Extract the [x, y] coordinate from the center of the cell holding the provided text.  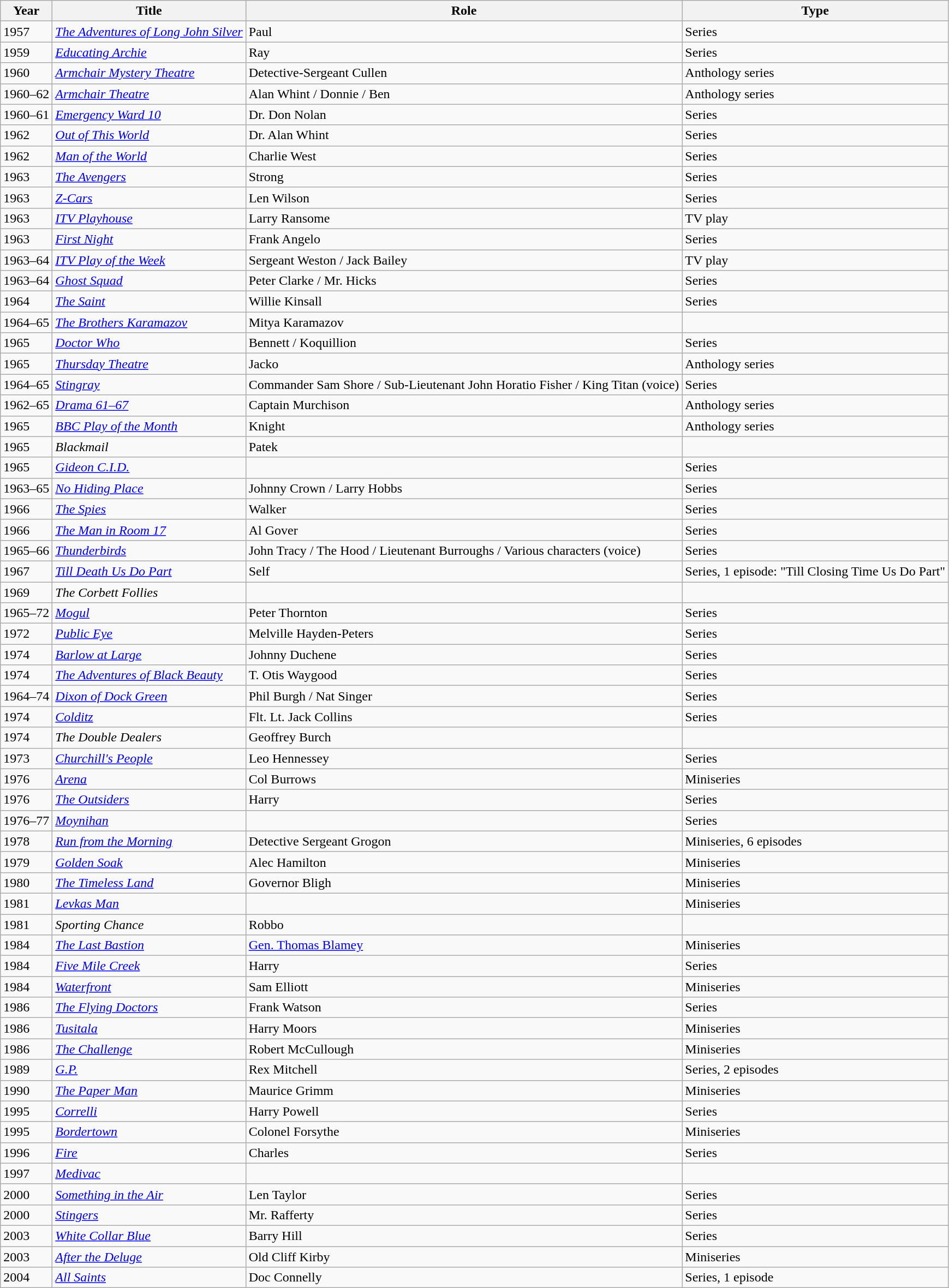
Thursday Theatre [149, 364]
Self [464, 571]
1976–77 [26, 820]
1997 [26, 1173]
Levkas Man [149, 903]
Gen. Thomas Blamey [464, 945]
Type [815, 11]
Alec Hamilton [464, 862]
Five Mile Creek [149, 966]
1980 [26, 883]
G.P. [149, 1070]
Patek [464, 447]
The Avengers [149, 177]
John Tracy / The Hood / Lieutenant Burroughs / Various characters (voice) [464, 550]
Sporting Chance [149, 925]
ITV Play of the Week [149, 260]
After the Deluge [149, 1256]
Barlow at Large [149, 655]
Till Death Us Do Part [149, 571]
Public Eye [149, 634]
Series, 1 episode [815, 1278]
Old Cliff Kirby [464, 1256]
Something in the Air [149, 1194]
Correlli [149, 1111]
1964 [26, 302]
Medivac [149, 1173]
Churchill's People [149, 758]
1962–65 [26, 405]
Out of This World [149, 135]
Mr. Rafferty [464, 1215]
Willie Kinsall [464, 302]
Armchair Mystery Theatre [149, 73]
The Adventures of Black Beauty [149, 675]
Charles [464, 1153]
Title [149, 11]
Len Wilson [464, 197]
ITV Playhouse [149, 218]
1973 [26, 758]
Paul [464, 32]
The Adventures of Long John Silver [149, 32]
Flt. Lt. Jack Collins [464, 717]
1996 [26, 1153]
Alan Whint / Donnie / Ben [464, 94]
Mogul [149, 613]
Strong [464, 177]
Mitya Karamazov [464, 322]
The Brothers Karamazov [149, 322]
Detective-Sergeant Cullen [464, 73]
Dr. Don Nolan [464, 115]
Commander Sam Shore / Sub-Lieutenant John Horatio Fisher / King Titan (voice) [464, 385]
1972 [26, 634]
Ray [464, 52]
Len Taylor [464, 1194]
Governor Bligh [464, 883]
The Timeless Land [149, 883]
Robert McCullough [464, 1049]
The Paper Man [149, 1091]
Drama 61–67 [149, 405]
Charlie West [464, 156]
1964–74 [26, 696]
Geoffrey Burch [464, 738]
Jacko [464, 364]
2004 [26, 1278]
Bordertown [149, 1132]
1959 [26, 52]
No Hiding Place [149, 488]
Man of the World [149, 156]
1989 [26, 1070]
Knight [464, 426]
The Saint [149, 302]
Run from the Morning [149, 841]
Frank Watson [464, 1008]
Colditz [149, 717]
Leo Hennessey [464, 758]
Doc Connelly [464, 1278]
Role [464, 11]
Dr. Alan Whint [464, 135]
Melville Hayden-Peters [464, 634]
BBC Play of the Month [149, 426]
Fire [149, 1153]
Stingers [149, 1215]
Captain Murchison [464, 405]
T. Otis Waygood [464, 675]
The Corbett Follies [149, 592]
Maurice Grimm [464, 1091]
Educating Archie [149, 52]
The Double Dealers [149, 738]
1967 [26, 571]
Series, 1 episode: "Till Closing Time Us Do Part" [815, 571]
1960 [26, 73]
Johnny Duchene [464, 655]
Phil Burgh / Nat Singer [464, 696]
Al Gover [464, 530]
Doctor Who [149, 343]
Peter Clarke / Mr. Hicks [464, 281]
1978 [26, 841]
1965–66 [26, 550]
White Collar Blue [149, 1236]
Series, 2 episodes [815, 1070]
Dixon of Dock Green [149, 696]
Detective Sergeant Grogon [464, 841]
All Saints [149, 1278]
1990 [26, 1091]
Armchair Theatre [149, 94]
1960–62 [26, 94]
1969 [26, 592]
Golden Soak [149, 862]
Harry Moors [464, 1028]
1957 [26, 32]
The Man in Room 17 [149, 530]
Sergeant Weston / Jack Bailey [464, 260]
The Challenge [149, 1049]
The Last Bastion [149, 945]
Peter Thornton [464, 613]
1979 [26, 862]
Moynihan [149, 820]
Sam Elliott [464, 987]
Stingray [149, 385]
Waterfront [149, 987]
Thunderbirds [149, 550]
Gideon C.I.D. [149, 468]
Bennett / Koquillion [464, 343]
Harry Powell [464, 1111]
Ghost Squad [149, 281]
Emergency Ward 10 [149, 115]
Arena [149, 779]
Year [26, 11]
Miniseries, 6 episodes [815, 841]
Larry Ransome [464, 218]
Frank Angelo [464, 239]
Walker [464, 509]
The Outsiders [149, 800]
Blackmail [149, 447]
1965–72 [26, 613]
1960–61 [26, 115]
Robbo [464, 925]
Z-Cars [149, 197]
Tusitala [149, 1028]
The Flying Doctors [149, 1008]
Colonel Forsythe [464, 1132]
The Spies [149, 509]
Johnny Crown / Larry Hobbs [464, 488]
Rex Mitchell [464, 1070]
Col Burrows [464, 779]
First Night [149, 239]
1963–65 [26, 488]
Barry Hill [464, 1236]
